For the text-containing cell, return its midpoint in [X, Y] coordinate format. 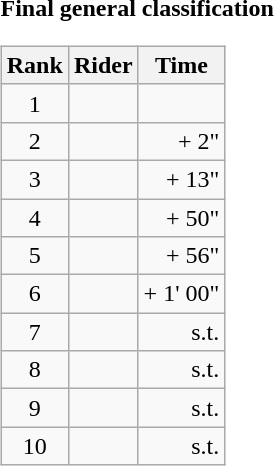
Time [182, 65]
10 [34, 446]
+ 2" [182, 141]
3 [34, 179]
Rank [34, 65]
1 [34, 103]
+ 56" [182, 256]
9 [34, 408]
7 [34, 332]
+ 13" [182, 179]
6 [34, 294]
8 [34, 370]
5 [34, 256]
4 [34, 217]
2 [34, 141]
+ 50" [182, 217]
Rider [103, 65]
+ 1' 00" [182, 294]
